Determine the [X, Y] coordinate at the center of the cell enclosing the given text.  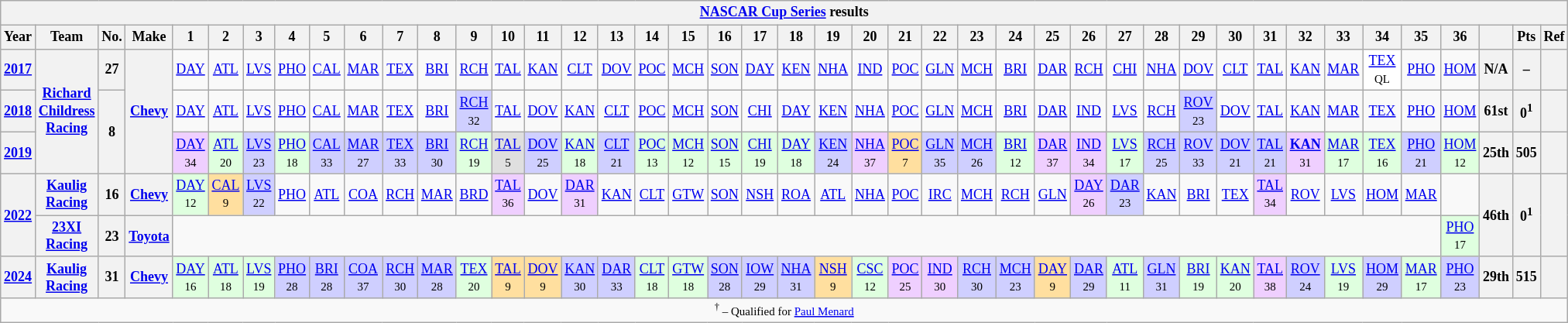
BRI12 [1015, 153]
TAL21 [1270, 153]
46th [1496, 215]
ATL11 [1124, 277]
TEX20 [474, 277]
2024 [19, 277]
GTW [688, 194]
CAL33 [327, 153]
No. [112, 37]
28 [1161, 37]
DAY26 [1089, 194]
TAL9 [508, 277]
Year [19, 37]
CHI19 [760, 153]
19 [833, 37]
LVS17 [1124, 153]
RCH19 [474, 153]
COA37 [363, 277]
17 [760, 37]
RCH25 [1161, 153]
DOV9 [543, 277]
CAL9 [226, 194]
BRI19 [1199, 277]
KAN20 [1235, 277]
26 [1089, 37]
TAL34 [1270, 194]
POC13 [652, 153]
POC25 [905, 277]
21 [905, 37]
RCH32 [474, 112]
2 [226, 37]
TEX16 [1383, 153]
PHO21 [1421, 153]
29 [1199, 37]
GLN35 [940, 153]
N/A [1496, 70]
61st [1496, 112]
IND30 [940, 277]
KAN30 [580, 277]
33 [1343, 37]
25th [1496, 153]
PHO23 [1460, 277]
IRC [940, 194]
10 [508, 37]
TEX33 [400, 153]
† – Qualified for Paul Menard [784, 311]
MCH12 [688, 153]
BRI28 [327, 277]
515 [1526, 277]
TAL5 [508, 153]
25 [1053, 37]
DAY18 [796, 153]
36 [1460, 37]
CLT18 [652, 277]
SON15 [725, 153]
15 [688, 37]
Ref [1554, 37]
DAR23 [1124, 194]
BRI30 [437, 153]
20 [870, 37]
29th [1496, 277]
BRD [474, 194]
PHO18 [293, 153]
DOV21 [1235, 153]
DAR29 [1089, 277]
MAR28 [437, 277]
2017 [19, 70]
CSC12 [870, 277]
HOM29 [1383, 277]
NSH9 [833, 277]
KEN24 [833, 153]
DAY34 [190, 153]
Richard Childress Racing [67, 112]
Toyota [149, 236]
DAR33 [616, 277]
7 [400, 37]
MCH26 [977, 153]
CLT21 [616, 153]
11 [543, 37]
ROV23 [1199, 112]
DAY9 [1053, 277]
IND34 [1089, 153]
14 [652, 37]
23XI Racing [67, 236]
Make [149, 37]
5 [327, 37]
DAR37 [1053, 153]
HOM12 [1460, 153]
ATL18 [226, 277]
POC7 [905, 153]
35 [1421, 37]
NSH [760, 194]
LVS22 [259, 194]
COA [363, 194]
DOV25 [543, 153]
DAR31 [580, 194]
12 [580, 37]
505 [1526, 153]
4 [293, 37]
MCH23 [1015, 277]
TEXQL [1383, 70]
2022 [19, 215]
Pts [1526, 37]
DAY12 [190, 194]
PHO28 [293, 277]
6 [363, 37]
– [1526, 70]
DAY16 [190, 277]
2018 [19, 112]
18 [796, 37]
ROV [1306, 194]
22 [940, 37]
TAL38 [1270, 277]
1 [190, 37]
SON28 [725, 277]
30 [1235, 37]
9 [474, 37]
KAN18 [580, 153]
Team [67, 37]
LVS23 [259, 153]
KAN31 [1306, 153]
2019 [19, 153]
ROA [796, 194]
13 [616, 37]
32 [1306, 37]
TAL36 [508, 194]
ROV33 [1199, 153]
MAR27 [363, 153]
IOW29 [760, 277]
ROV24 [1306, 277]
34 [1383, 37]
24 [1015, 37]
PHO17 [1460, 236]
3 [259, 37]
ATL20 [226, 153]
GTW18 [688, 277]
GLN31 [1161, 277]
NHA31 [796, 277]
NASCAR Cup Series results [784, 12]
NHA37 [870, 153]
